Pinpoint the cell where the given text exists, returning its (X, Y) midpoint coordinate. 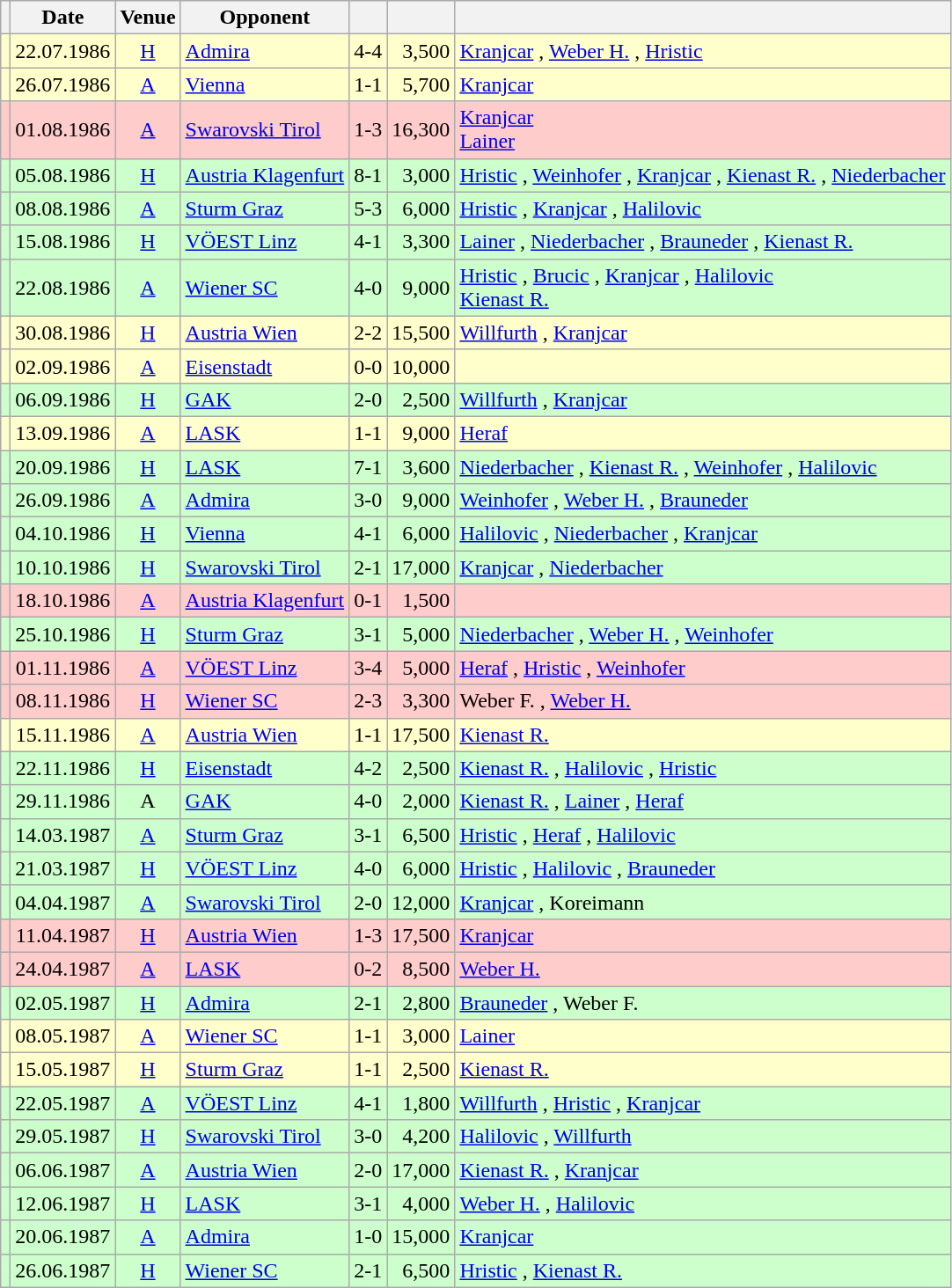
25.10.1986 (63, 634)
12,000 (421, 902)
12.06.1987 (63, 1204)
Willfurth , Hristic , Kranjcar (702, 1103)
Weber F. , Weber H. (702, 701)
13.09.1986 (63, 433)
16,300 (421, 130)
02.05.1987 (63, 1002)
Kienast R. , Kranjcar (702, 1170)
0-0 (368, 366)
22.11.1986 (63, 768)
08.05.1987 (63, 1036)
01.08.1986 (63, 130)
Date (63, 18)
2-3 (368, 701)
20.06.1987 (63, 1237)
Niederbacher , Weber H. , Weinhofer (702, 634)
Weinhofer , Weber H. , Brauneder (702, 501)
29.05.1987 (63, 1137)
4,000 (421, 1204)
1,500 (421, 601)
15,500 (421, 333)
11.04.1987 (63, 935)
30.08.1986 (63, 333)
Weber H. , Halilovic (702, 1204)
05.08.1986 (63, 175)
26.06.1987 (63, 1270)
Hristic , Brucic , Kranjcar , Halilovic Kienast R. (702, 287)
24.04.1987 (63, 969)
Heraf , Hristic , Weinhofer (702, 668)
26.07.1986 (63, 84)
Lainer (702, 1036)
Kienast R. , Halilovic , Hristic (702, 768)
15.05.1987 (63, 1070)
Heraf (702, 433)
Hristic , Kienast R. (702, 1270)
21.03.1987 (63, 868)
10.10.1986 (63, 567)
08.08.1986 (63, 209)
Kranjcar , Niederbacher (702, 567)
5,700 (421, 84)
Hristic , Kranjcar , Halilovic (702, 209)
29.11.1986 (63, 801)
2,000 (421, 801)
14.03.1987 (63, 835)
06.09.1986 (63, 399)
10,000 (421, 366)
4,200 (421, 1137)
2,800 (421, 1002)
Niederbacher , Kienast R. , Weinhofer , Halilovic (702, 467)
Lainer , Niederbacher , Brauneder , Kienast R. (702, 242)
3,600 (421, 467)
7-1 (368, 467)
Hristic , Heraf , Halilovic (702, 835)
2-2 (368, 333)
4-2 (368, 768)
15.08.1986 (63, 242)
20.09.1986 (63, 467)
Halilovic , Niederbacher , Kranjcar (702, 534)
5-3 (368, 209)
Halilovic , Willfurth (702, 1137)
01.11.1986 (63, 668)
Kranjcar Lainer (702, 130)
04.04.1987 (63, 902)
Opponent (265, 18)
8,500 (421, 969)
1-0 (368, 1237)
26.09.1986 (63, 501)
04.10.1986 (63, 534)
Hristic , Halilovic , Brauneder (702, 868)
Kranjcar , Weber H. , Hristic (702, 51)
Kienast R. , Lainer , Heraf (702, 801)
1,800 (421, 1103)
06.06.1987 (63, 1170)
Hristic , Weinhofer , Kranjcar , Kienast R. , Niederbacher (702, 175)
8-1 (368, 175)
15.11.1986 (63, 735)
08.11.1986 (63, 701)
02.09.1986 (63, 366)
18.10.1986 (63, 601)
Weber H. (702, 969)
0-2 (368, 969)
3-4 (368, 668)
Kranjcar , Koreimann (702, 902)
22.08.1986 (63, 287)
Brauneder , Weber F. (702, 1002)
22.07.1986 (63, 51)
22.05.1987 (63, 1103)
4-4 (368, 51)
0-1 (368, 601)
3,500 (421, 51)
15,000 (421, 1237)
Venue (148, 18)
